For the text-containing cell, return its midpoint in [x, y] coordinate format. 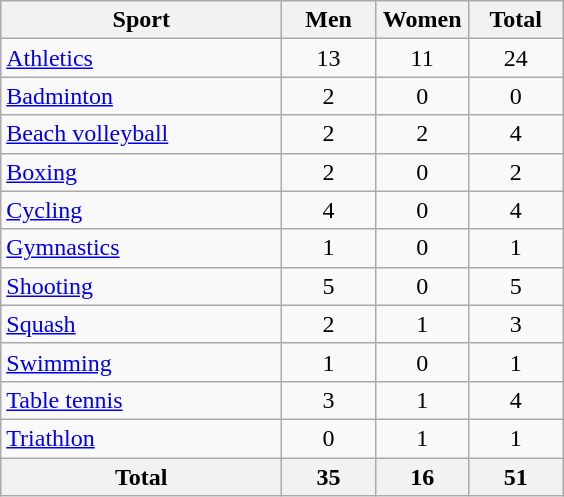
Boxing [142, 172]
Squash [142, 324]
Shooting [142, 286]
Badminton [142, 96]
Men [329, 20]
Triathlon [142, 438]
Swimming [142, 362]
35 [329, 477]
13 [329, 58]
Women [422, 20]
51 [516, 477]
16 [422, 477]
Gymnastics [142, 248]
24 [516, 58]
Cycling [142, 210]
Athletics [142, 58]
Sport [142, 20]
11 [422, 58]
Table tennis [142, 400]
Beach volleyball [142, 134]
